Search for the cell housing the specified text and yield its [x, y] center coordinate. 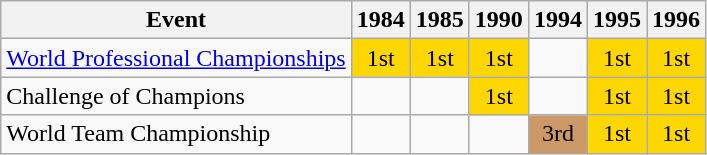
World Team Championship [176, 134]
1985 [440, 20]
1995 [616, 20]
1994 [558, 20]
Challenge of Champions [176, 96]
1990 [498, 20]
World Professional Championships [176, 58]
3rd [558, 134]
1996 [676, 20]
Event [176, 20]
1984 [380, 20]
